Return the (X, Y) coordinate for the center point of the cell that contains the specified text.  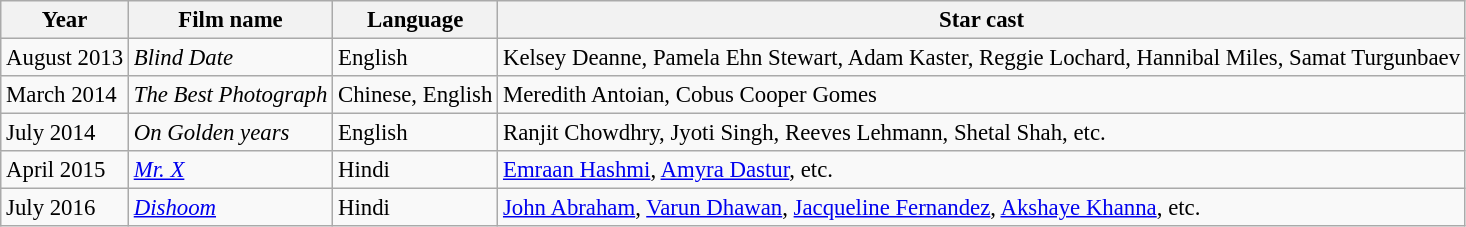
July 2016 (65, 208)
On Golden years (230, 133)
Chinese, English (416, 95)
The Best Photograph (230, 95)
Mr. X (230, 170)
April 2015 (65, 170)
Meredith Antoian, Cobus Cooper Gomes (982, 95)
Kelsey Deanne, Pamela Ehn Stewart, Adam Kaster, Reggie Lochard, Hannibal Miles, Samat Turgunbaev (982, 58)
Year (65, 20)
March 2014 (65, 95)
August 2013 (65, 58)
Language (416, 20)
Star cast (982, 20)
Blind Date (230, 58)
John Abraham, Varun Dhawan, Jacqueline Fernandez, Akshaye Khanna, etc. (982, 208)
Emraan Hashmi, Amyra Dastur, etc. (982, 170)
July 2014 (65, 133)
Ranjit Chowdhry, Jyoti Singh, Reeves Lehmann, Shetal Shah, etc. (982, 133)
Film name (230, 20)
Dishoom (230, 208)
